Pinpoint the cell where the given text exists, returning its [x, y] midpoint coordinate. 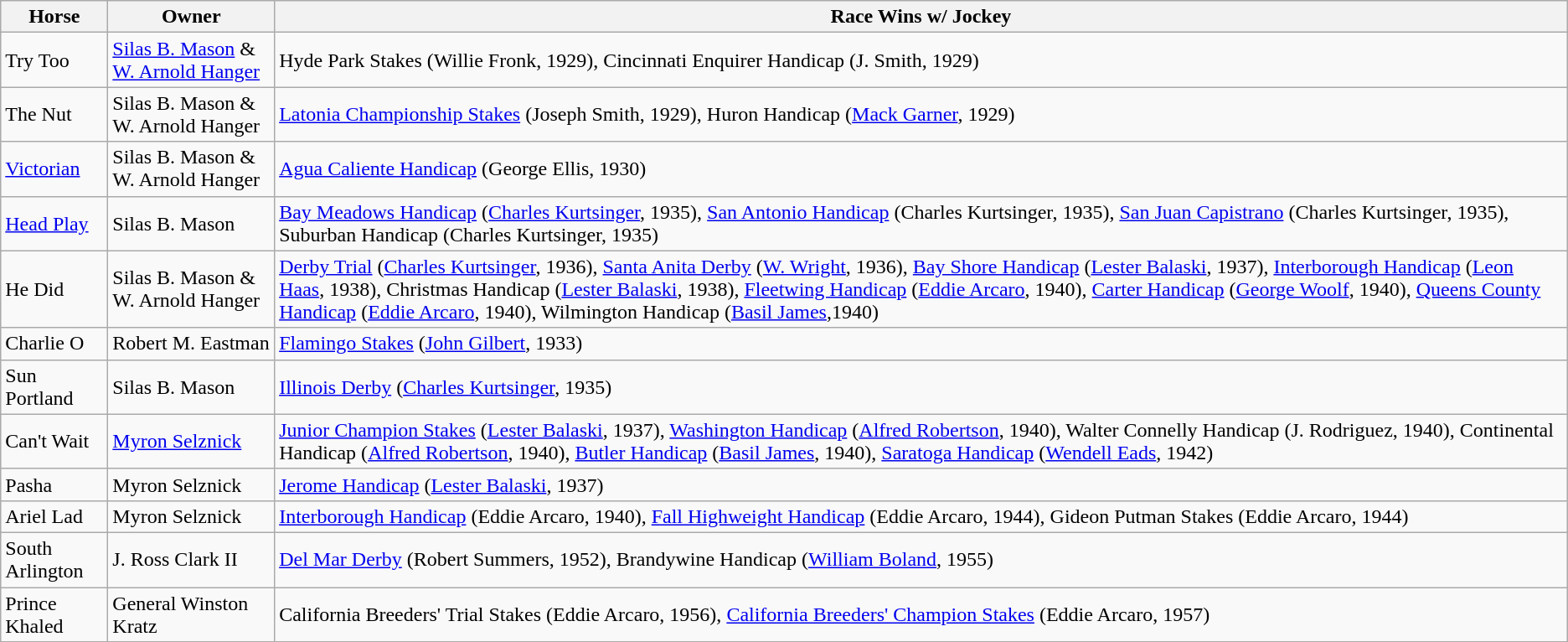
Interborough Handicap (Eddie Arcaro, 1940), Fall Highweight Handicap (Eddie Arcaro, 1944), Gideon Putman Stakes (Eddie Arcaro, 1944) [921, 516]
Charlie O [54, 344]
South Arlington [54, 560]
Hyde Park Stakes (Willie Fronk, 1929), Cincinnati Enquirer Handicap (J. Smith, 1929) [921, 60]
Horse [54, 17]
Owner [191, 17]
Del Mar Derby (Robert Summers, 1952), Brandywine Handicap (William Boland, 1955) [921, 560]
Can't Wait [54, 441]
General Winston Kratz [191, 614]
The Nut [54, 114]
Pasha [54, 484]
Victorian [54, 169]
Latonia Championship Stakes (Joseph Smith, 1929), Huron Handicap (Mack Garner, 1929) [921, 114]
Jerome Handicap (Lester Balaski, 1937) [921, 484]
Prince Khaled [54, 614]
Sun Portland [54, 387]
Flamingo Stakes (John Gilbert, 1933) [921, 344]
Illinois Derby (Charles Kurtsinger, 1935) [921, 387]
Robert M. Eastman [191, 344]
Agua Caliente Handicap (George Ellis, 1930) [921, 169]
Race Wins w/ Jockey [921, 17]
He Did [54, 289]
J. Ross Clark II [191, 560]
Ariel Lad [54, 516]
California Breeders' Trial Stakes (Eddie Arcaro, 1956), California Breeders' Champion Stakes (Eddie Arcaro, 1957) [921, 614]
Head Play [54, 223]
Try Too [54, 60]
